Provide the [X, Y] coordinate of the cell's center where the given text is located.  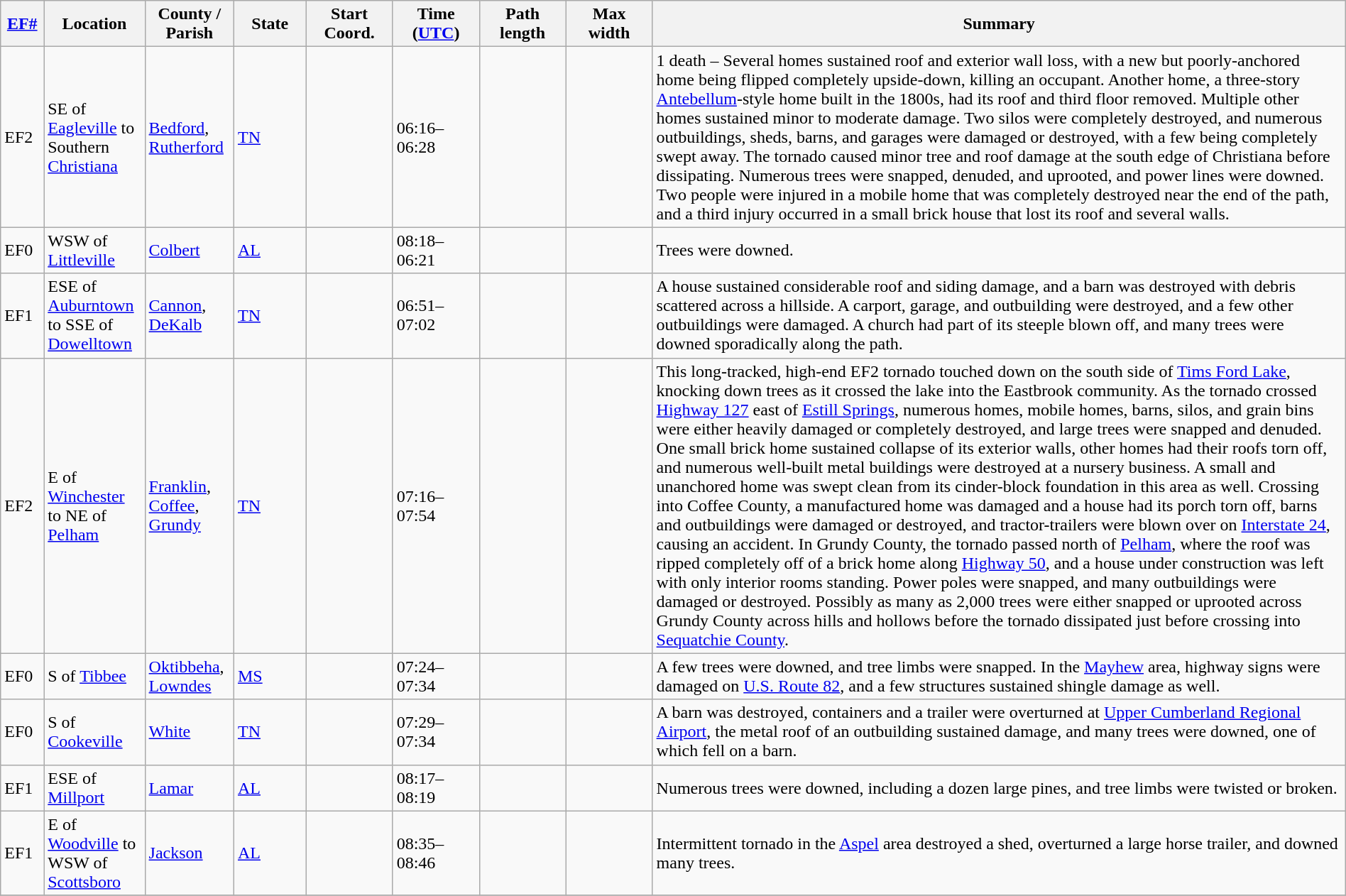
Time (UTC) [436, 24]
Path length [522, 24]
06:51–07:02 [436, 315]
ESE of Millport [94, 788]
Numerous trees were downed, including a dozen large pines, and tree limbs were twisted or broken. [999, 788]
Franklin, Coffee, Grundy [189, 506]
Trees were downed. [999, 250]
Lamar [189, 788]
ESE of Auburntown to SSE of Dowelltown [94, 315]
08:18–06:21 [436, 250]
Bedford, Rutherford [189, 137]
Max width [609, 24]
Cannon, DeKalb [189, 315]
08:35–08:46 [436, 853]
06:16–06:28 [436, 137]
MS [270, 676]
Oktibbeha, Lowndes [189, 676]
08:17–08:19 [436, 788]
Start Coord. [349, 24]
07:29–07:34 [436, 732]
State [270, 24]
Location [94, 24]
Jackson [189, 853]
S of Tibbee [94, 676]
07:16–07:54 [436, 506]
SE of Eagleville to Southern Christiana [94, 137]
White [189, 732]
07:24–07:34 [436, 676]
E of Winchester to NE of Pelham [94, 506]
Intermittent tornado in the Aspel area destroyed a shed, overturned a large horse trailer, and downed many trees. [999, 853]
WSW of Littleville [94, 250]
Colbert [189, 250]
County / Parish [189, 24]
E of Woodville to WSW of Scottsboro [94, 853]
S of Cookeville [94, 732]
EF# [23, 24]
Summary [999, 24]
